Determine the [X, Y] coordinate at the center of the cell enclosing the given text.  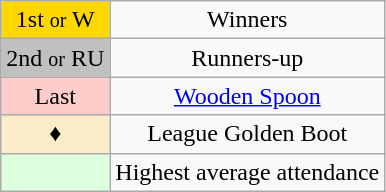
♦ [56, 134]
Last [56, 96]
2nd or RU [56, 58]
League Golden Boot [248, 134]
Wooden Spoon [248, 96]
Highest average attendance [248, 172]
Winners [248, 20]
1st or W [56, 20]
Runners-up [248, 58]
